Extract the [X, Y] coordinate from the center of the cell holding the provided text.  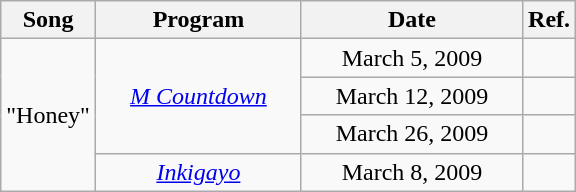
M Countdown [198, 96]
Ref. [550, 20]
March 12, 2009 [412, 96]
"Honey" [48, 115]
Program [198, 20]
Inkigayo [198, 172]
March 26, 2009 [412, 134]
March 5, 2009 [412, 58]
Song [48, 20]
Date [412, 20]
March 8, 2009 [412, 172]
